Return the (X, Y) coordinate for the center point of the cell that contains the specified text.  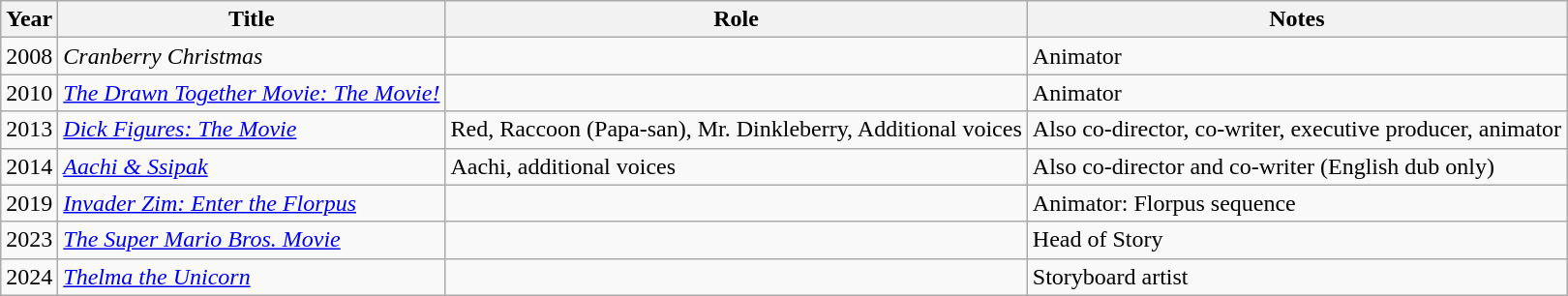
Role (736, 19)
Aachi, additional voices (736, 166)
The Super Mario Bros. Movie (252, 240)
Dick Figures: The Movie (252, 130)
Also co-director, co-writer, executive producer, animator (1297, 130)
Year (29, 19)
Animator: Florpus sequence (1297, 203)
Thelma the Unicorn (252, 277)
Notes (1297, 19)
2023 (29, 240)
2019 (29, 203)
Red, Raccoon (Papa-san), Mr. Dinkleberry, Additional voices (736, 130)
2010 (29, 93)
Also co-director and co-writer (English dub only) (1297, 166)
The Drawn Together Movie: The Movie! (252, 93)
Head of Story (1297, 240)
2014 (29, 166)
Aachi & Ssipak (252, 166)
2024 (29, 277)
Storyboard artist (1297, 277)
Title (252, 19)
2008 (29, 56)
2013 (29, 130)
Cranberry Christmas (252, 56)
Invader Zim: Enter the Florpus (252, 203)
